Return the (x, y) coordinate for the center point of the cell that contains the specified text.  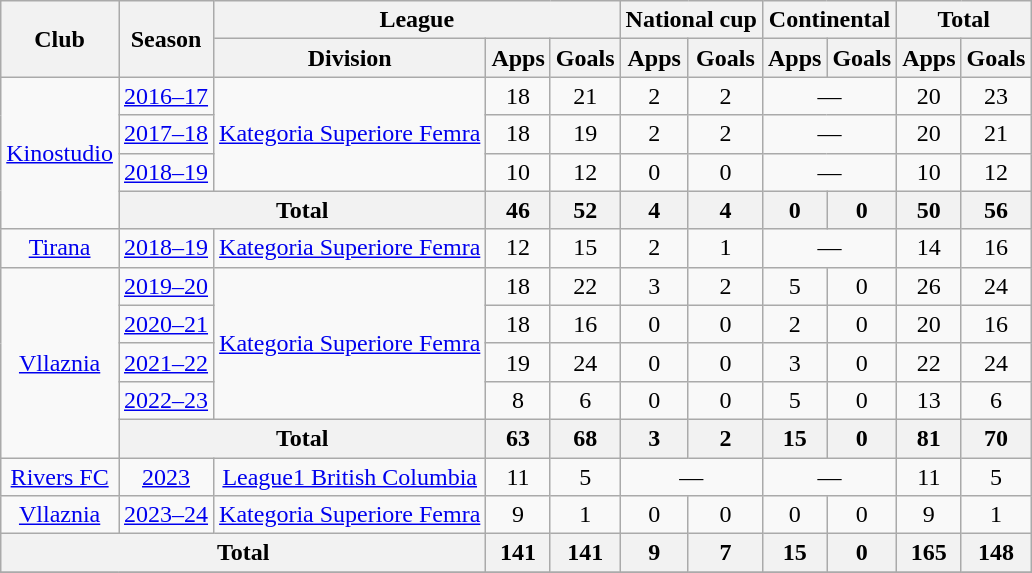
52 (585, 210)
Club (60, 39)
Division (350, 58)
50 (929, 210)
68 (585, 438)
2019–20 (166, 286)
14 (929, 248)
Kinostudio (60, 153)
League (417, 20)
13 (929, 400)
148 (996, 553)
46 (518, 210)
26 (929, 286)
2016–17 (166, 96)
Tirana (60, 248)
2023–24 (166, 515)
7 (725, 553)
League1 British Columbia (350, 477)
8 (518, 400)
Season (166, 39)
23 (996, 96)
63 (518, 438)
Continental (829, 20)
2022–23 (166, 400)
2023 (166, 477)
81 (929, 438)
2020–21 (166, 324)
2021–22 (166, 362)
165 (929, 553)
Rivers FC (60, 477)
56 (996, 210)
2017–18 (166, 134)
70 (996, 438)
National cup (691, 20)
